Return the (x, y) coordinate for the center point of the cell that contains the specified text.  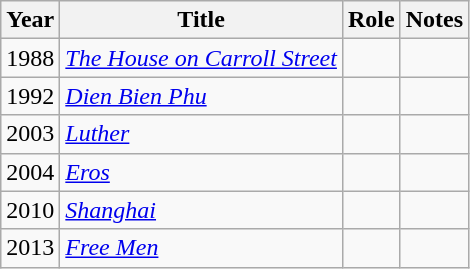
Luther (202, 134)
Notes (434, 20)
Shanghai (202, 210)
2003 (30, 134)
Dien Bien Phu (202, 96)
Eros (202, 172)
Title (202, 20)
2013 (30, 248)
1992 (30, 96)
2010 (30, 210)
1988 (30, 58)
Role (371, 20)
2004 (30, 172)
The House on Carroll Street (202, 58)
Free Men (202, 248)
Year (30, 20)
